From the cell containing the given text, extract its center point as (X, Y) coordinate. 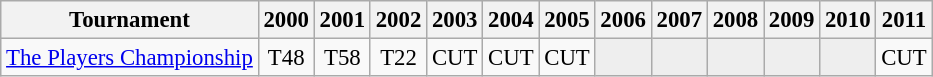
2000 (286, 20)
2009 (792, 20)
2003 (455, 20)
T48 (286, 58)
2006 (623, 20)
The Players Championship (130, 58)
T22 (398, 58)
T58 (342, 58)
2004 (511, 20)
2005 (567, 20)
Tournament (130, 20)
2007 (679, 20)
2001 (342, 20)
2011 (904, 20)
2008 (735, 20)
2010 (848, 20)
2002 (398, 20)
